Provide the [x, y] coordinate of the cell's center where the given text is located.  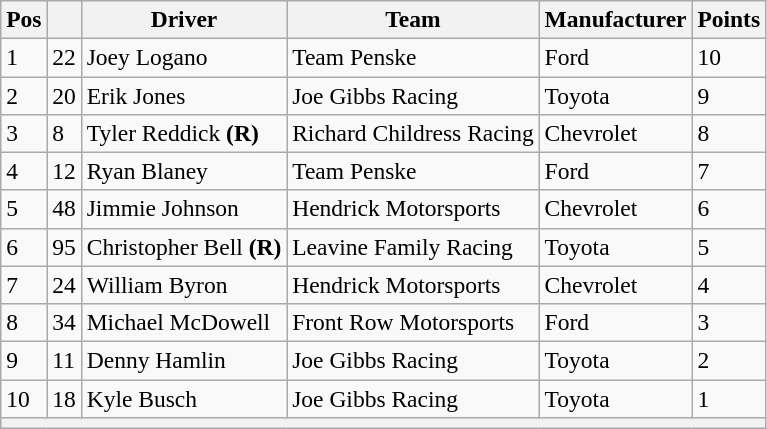
Erik Jones [184, 95]
William Byron [184, 285]
Points [729, 19]
48 [64, 209]
20 [64, 95]
Pos [24, 19]
Christopher Bell (R) [184, 247]
95 [64, 247]
Jimmie Johnson [184, 209]
Joey Logano [184, 57]
24 [64, 285]
22 [64, 57]
Driver [184, 19]
Team [413, 19]
12 [64, 171]
Ryan Blaney [184, 171]
Manufacturer [616, 19]
Tyler Reddick (R) [184, 133]
Richard Childress Racing [413, 133]
11 [64, 360]
Kyle Busch [184, 398]
Front Row Motorsports [413, 322]
34 [64, 322]
Michael McDowell [184, 322]
18 [64, 398]
Leavine Family Racing [413, 247]
Denny Hamlin [184, 360]
